For the text-containing cell, return its midpoint in (X, Y) coordinate format. 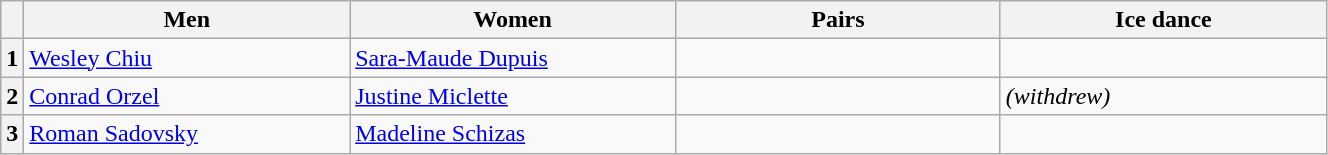
2 (12, 96)
(withdrew) (1163, 96)
Roman Sadovsky (187, 134)
Wesley Chiu (187, 58)
1 (12, 58)
Sara-Maude Dupuis (513, 58)
Ice dance (1163, 20)
Men (187, 20)
Women (513, 20)
3 (12, 134)
Justine Miclette (513, 96)
Pairs (838, 20)
Madeline Schizas (513, 134)
Conrad Orzel (187, 96)
